Locate the cell with the specified text and output its [X, Y] center coordinate. 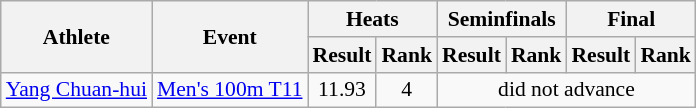
did not advance [566, 90]
Event [230, 36]
4 [406, 90]
Final [630, 19]
Men's 100m T11 [230, 90]
Athlete [76, 36]
Heats [372, 19]
Yang Chuan-hui [76, 90]
Seminfinals [502, 19]
11.93 [342, 90]
